Locate the cell with the specified text and output its (x, y) center coordinate. 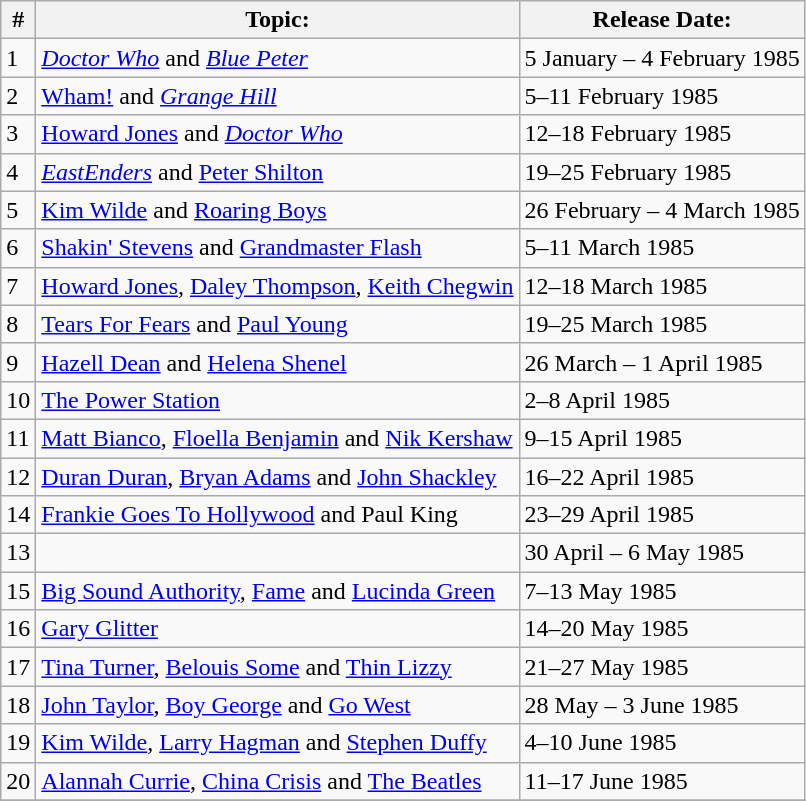
15 (18, 591)
Release Date: (662, 20)
26 February – 4 March 1985 (662, 210)
26 March – 1 April 1985 (662, 362)
19–25 March 1985 (662, 324)
Matt Bianco, Floella Benjamin and Nik Kershaw (278, 438)
Shakin' Stevens and Grandmaster Flash (278, 248)
4–10 June 1985 (662, 743)
John Taylor, Boy George and Go West (278, 705)
23–29 April 1985 (662, 515)
5 January – 4 February 1985 (662, 58)
4 (18, 172)
Frankie Goes To Hollywood and Paul King (278, 515)
EastEnders and Peter Shilton (278, 172)
Big Sound Authority, Fame and Lucinda Green (278, 591)
28 May – 3 June 1985 (662, 705)
Tina Turner, Belouis Some and Thin Lizzy (278, 667)
16–22 April 1985 (662, 477)
Topic: (278, 20)
11–17 June 1985 (662, 781)
19 (18, 743)
11 (18, 438)
14 (18, 515)
5 (18, 210)
21–27 May 1985 (662, 667)
14–20 May 1985 (662, 629)
12–18 March 1985 (662, 286)
Wham! and Grange Hill (278, 96)
Kim Wilde and Roaring Boys (278, 210)
9 (18, 362)
9–15 April 1985 (662, 438)
Gary Glitter (278, 629)
Duran Duran, Bryan Adams and John Shackley (278, 477)
Howard Jones and Doctor Who (278, 134)
8 (18, 324)
10 (18, 400)
2–8 April 1985 (662, 400)
Alannah Currie, China Crisis and The Beatles (278, 781)
16 (18, 629)
1 (18, 58)
5–11 March 1985 (662, 248)
Doctor Who and Blue Peter (278, 58)
The Power Station (278, 400)
20 (18, 781)
12 (18, 477)
Kim Wilde, Larry Hagman and Stephen Duffy (278, 743)
Tears For Fears and Paul Young (278, 324)
5–11 February 1985 (662, 96)
Howard Jones, Daley Thompson, Keith Chegwin (278, 286)
30 April – 6 May 1985 (662, 553)
6 (18, 248)
3 (18, 134)
7–13 May 1985 (662, 591)
7 (18, 286)
12–18 February 1985 (662, 134)
18 (18, 705)
19–25 February 1985 (662, 172)
17 (18, 667)
Hazell Dean and Helena Shenel (278, 362)
2 (18, 96)
# (18, 20)
13 (18, 553)
